For the text-containing cell, return its midpoint in (x, y) coordinate format. 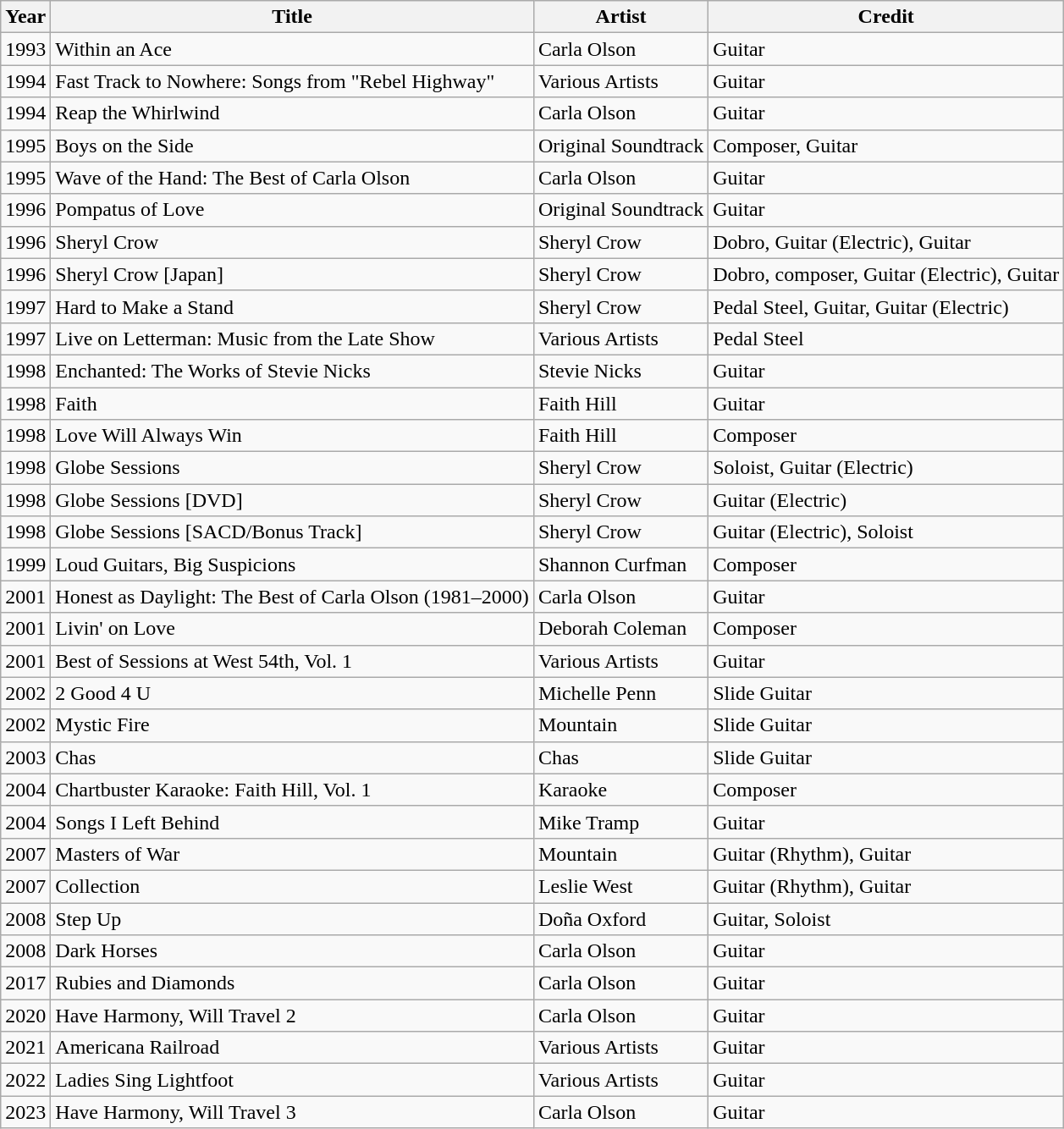
Stevie Nicks (620, 371)
Collection (293, 886)
Best of Sessions at West 54th, Vol. 1 (293, 661)
Pompatus of Love (293, 210)
Shannon Curfman (620, 564)
Step Up (293, 918)
Pedal Steel, Guitar, Guitar (Electric) (886, 306)
Sheryl Crow [Japan] (293, 274)
Karaoke (620, 790)
Leslie West (620, 886)
Artist (620, 17)
Chartbuster Karaoke: Faith Hill, Vol. 1 (293, 790)
Within an Ace (293, 49)
Songs I Left Behind (293, 822)
Michelle Penn (620, 693)
Mystic Fire (293, 725)
Hard to Make a Stand (293, 306)
1999 (25, 564)
2017 (25, 983)
Boys on the Side (293, 146)
Livin' on Love (293, 629)
Dobro, composer, Guitar (Electric), Guitar (886, 274)
Fast Track to Nowhere: Songs from "Rebel Highway" (293, 81)
Globe Sessions [DVD] (293, 500)
Mike Tramp (620, 822)
Guitar (Electric) (886, 500)
Masters of War (293, 854)
Enchanted: The Works of Stevie Nicks (293, 371)
Credit (886, 17)
Doña Oxford (620, 918)
Reap the Whirlwind (293, 113)
Americana Railroad (293, 1048)
Live on Letterman: Music from the Late Show (293, 339)
2020 (25, 1016)
Ladies Sing Lightfoot (293, 1080)
Globe Sessions [SACD/Bonus Track] (293, 532)
2022 (25, 1080)
Pedal Steel (886, 339)
Guitar (Electric), Soloist (886, 532)
Have Harmony, Will Travel 3 (293, 1112)
Rubies and Diamonds (293, 983)
Honest as Daylight: The Best of Carla Olson (1981–2000) (293, 597)
Faith (293, 404)
Love Will Always Win (293, 436)
Deborah Coleman (620, 629)
Year (25, 17)
Soloist, Guitar (Electric) (886, 468)
1993 (25, 49)
Dobro, Guitar (Electric), Guitar (886, 242)
Composer, Guitar (886, 146)
Guitar, Soloist (886, 918)
2003 (25, 757)
Loud Guitars, Big Suspicions (293, 564)
Have Harmony, Will Travel 2 (293, 1016)
2021 (25, 1048)
Title (293, 17)
2023 (25, 1112)
Globe Sessions (293, 468)
2 Good 4 U (293, 693)
Wave of the Hand: The Best of Carla Olson (293, 178)
Dark Horses (293, 951)
